Search for the cell housing the specified text and yield its (x, y) center coordinate. 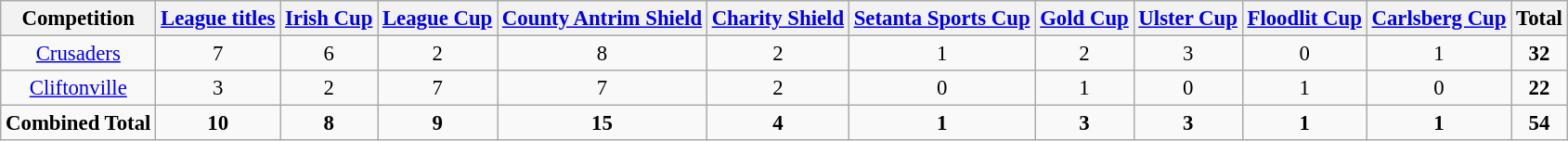
10 (218, 123)
County Antrim Shield (603, 19)
54 (1539, 123)
22 (1539, 88)
9 (438, 123)
32 (1539, 54)
Competition (78, 19)
Cliftonville (78, 88)
15 (603, 123)
Gold Cup (1084, 19)
League titles (218, 19)
Combined Total (78, 123)
Carlsberg Cup (1439, 19)
6 (329, 54)
Charity Shield (778, 19)
Setanta Sports Cup (941, 19)
Ulster Cup (1188, 19)
Total (1539, 19)
Crusaders (78, 54)
Floodlit Cup (1304, 19)
League Cup (438, 19)
Irish Cup (329, 19)
4 (778, 123)
